Provide the (X, Y) coordinate of the cell's center where the given text is located.  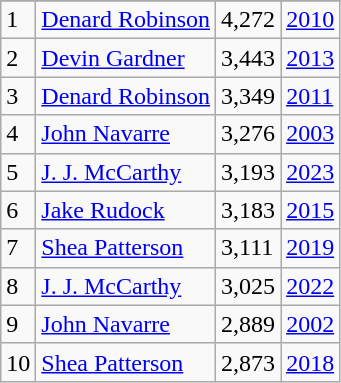
2019 (310, 248)
1 (18, 20)
2022 (310, 286)
4,272 (248, 20)
3,276 (248, 134)
3,111 (248, 248)
2003 (310, 134)
2,873 (248, 362)
Devin Gardner (126, 58)
5 (18, 172)
2013 (310, 58)
4 (18, 134)
8 (18, 286)
9 (18, 324)
2010 (310, 20)
3,349 (248, 96)
7 (18, 248)
2015 (310, 210)
2002 (310, 324)
3,025 (248, 286)
2018 (310, 362)
2 (18, 58)
10 (18, 362)
2011 (310, 96)
3,443 (248, 58)
Jake Rudock (126, 210)
6 (18, 210)
2,889 (248, 324)
3 (18, 96)
3,193 (248, 172)
2023 (310, 172)
3,183 (248, 210)
